Provide the [x, y] coordinate of the cell's center where the given text is located.  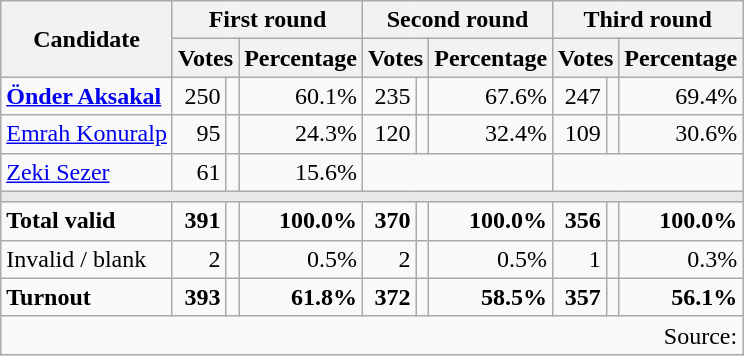
247 [580, 96]
357 [580, 297]
356 [580, 221]
Turnout [87, 297]
Total valid [87, 221]
69.4% [681, 96]
24.3% [301, 134]
Third round [648, 20]
393 [199, 297]
First round [267, 20]
Önder Aksakal [87, 96]
Second round [458, 20]
109 [580, 134]
1 [580, 259]
370 [390, 221]
60.1% [301, 96]
61 [199, 172]
372 [390, 297]
250 [199, 96]
120 [390, 134]
Source: [372, 335]
32.4% [491, 134]
30.6% [681, 134]
Candidate [87, 39]
15.6% [301, 172]
0.3% [681, 259]
56.1% [681, 297]
Zeki Sezer [87, 172]
Emrah Konuralp [87, 134]
95 [199, 134]
61.8% [301, 297]
67.6% [491, 96]
235 [390, 96]
58.5% [491, 297]
391 [199, 221]
Invalid / blank [87, 259]
